Output the [x, y] coordinate of the center of the cell containing the given text.  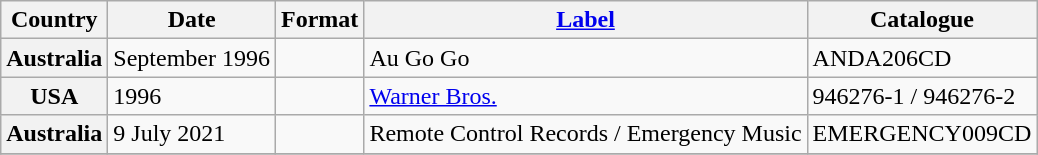
ANDA206CD [922, 58]
EMERGENCY009CD [922, 134]
946276-1 / 946276-2 [922, 96]
USA [54, 96]
Warner Bros. [586, 96]
Catalogue [922, 20]
Format [320, 20]
Country [54, 20]
1996 [192, 96]
9 July 2021 [192, 134]
Au Go Go [586, 58]
Remote Control Records / Emergency Music [586, 134]
September 1996 [192, 58]
Label [586, 20]
Date [192, 20]
